Provide the (X, Y) coordinate of the cell's center where the given text is located.  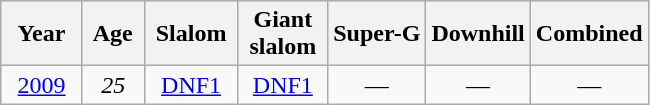
2009 (42, 85)
Age (113, 34)
Super-G (377, 34)
Combined (589, 34)
Year (42, 34)
Slalom (191, 34)
25 (113, 85)
Giant slalom (283, 34)
Downhill (478, 34)
